Capture the cell that displays the provided text and extract its (X, Y) central coordinate. 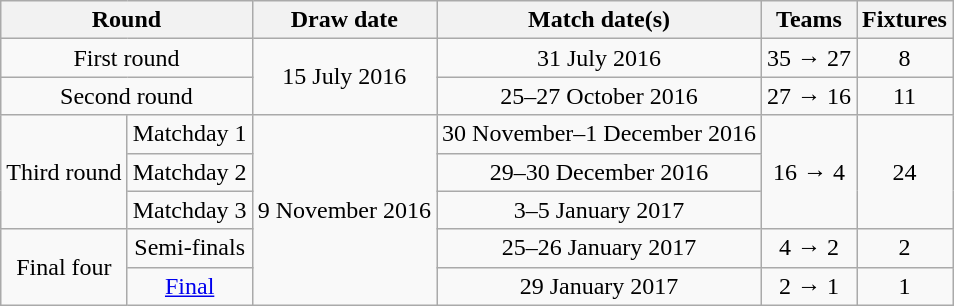
Final four (64, 267)
Teams (808, 20)
29 January 2017 (600, 286)
Round (126, 20)
Semi-finals (190, 248)
Third round (64, 172)
8 (905, 58)
2 (905, 248)
25–26 January 2017 (600, 248)
30 November–1 December 2016 (600, 134)
Matchday 3 (190, 210)
Draw date (344, 20)
35 → 27 (808, 58)
29–30 December 2016 (600, 172)
First round (126, 58)
2 → 1 (808, 286)
25–27 October 2016 (600, 96)
1 (905, 286)
31 July 2016 (600, 58)
27 → 16 (808, 96)
11 (905, 96)
24 (905, 172)
15 July 2016 (344, 77)
Fixtures (905, 20)
Match date(s) (600, 20)
Final (190, 286)
9 November 2016 (344, 210)
16 → 4 (808, 172)
Second round (126, 96)
Matchday 2 (190, 172)
3–5 January 2017 (600, 210)
4 → 2 (808, 248)
Matchday 1 (190, 134)
